Capture the cell that displays the provided text and extract its (X, Y) central coordinate. 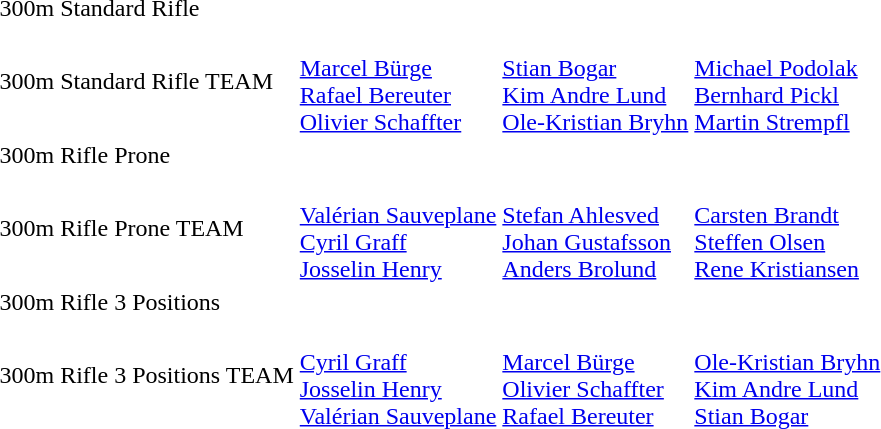
Marcel BürgeRafael BereuterOlivier Schaffter (398, 82)
Stefan AhlesvedJohan GustafssonAnders Brolund (596, 228)
Valérian SauveplaneCyril GraffJosselin Henry (398, 228)
Stian BogarKim Andre LundOle-Kristian Bryhn (596, 82)
